Pinpoint the cell where the given text exists, returning its [X, Y] midpoint coordinate. 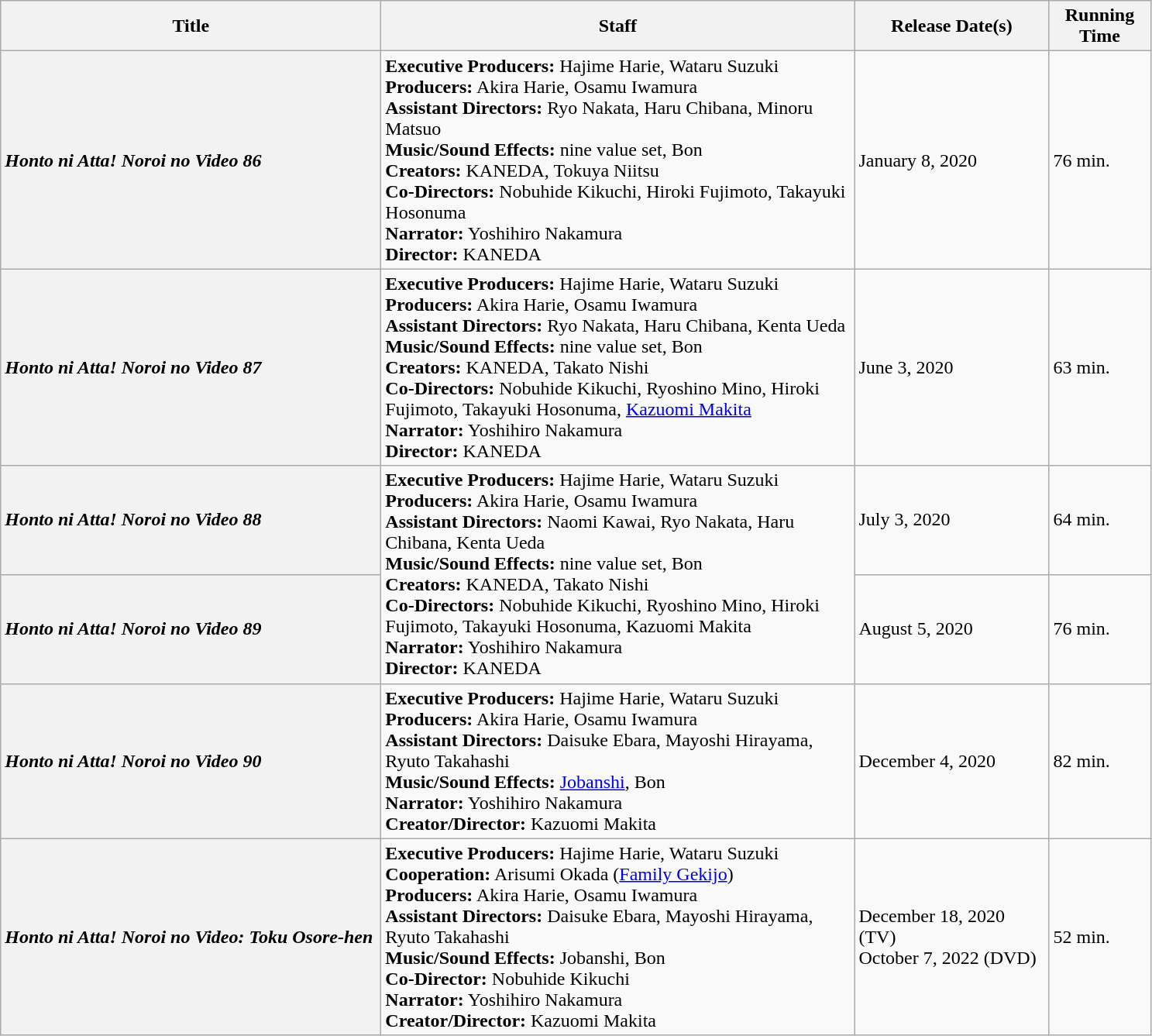
Honto ni Atta! Noroi no Video 89 [191, 629]
Staff [618, 26]
Honto ni Atta! Noroi no Video: Toku Osore-hen [191, 937]
52 min. [1100, 937]
Honto ni Atta! Noroi no Video 86 [191, 160]
Honto ni Atta! Noroi no Video 90 [191, 761]
December 4, 2020 [951, 761]
August 5, 2020 [951, 629]
82 min. [1100, 761]
64 min. [1100, 521]
January 8, 2020 [951, 160]
Honto ni Atta! Noroi no Video 88 [191, 521]
Release Date(s) [951, 26]
63 min. [1100, 367]
Running Time [1100, 26]
Title [191, 26]
December 18, 2020 (TV)October 7, 2022 (DVD) [951, 937]
Honto ni Atta! Noroi no Video 87 [191, 367]
July 3, 2020 [951, 521]
June 3, 2020 [951, 367]
